Capture the cell that displays the provided text and extract its [X, Y] central coordinate. 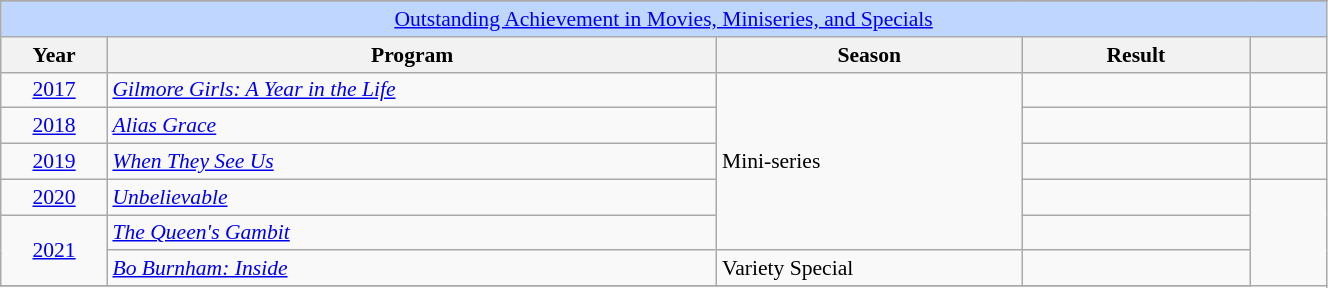
When They See Us [412, 162]
Unbelievable [412, 197]
Result [1136, 55]
2021 [54, 250]
2019 [54, 162]
Variety Special [870, 269]
Year [54, 55]
2018 [54, 126]
Program [412, 55]
Mini-series [870, 161]
Outstanding Achievement in Movies, Miniseries, and Specials [664, 19]
Season [870, 55]
Alias Grace [412, 126]
The Queen's Gambit [412, 233]
2020 [54, 197]
Bo Burnham: Inside [412, 269]
Gilmore Girls: A Year in the Life [412, 90]
2017 [54, 90]
